Output the [X, Y] coordinate of the center of the cell containing the given text.  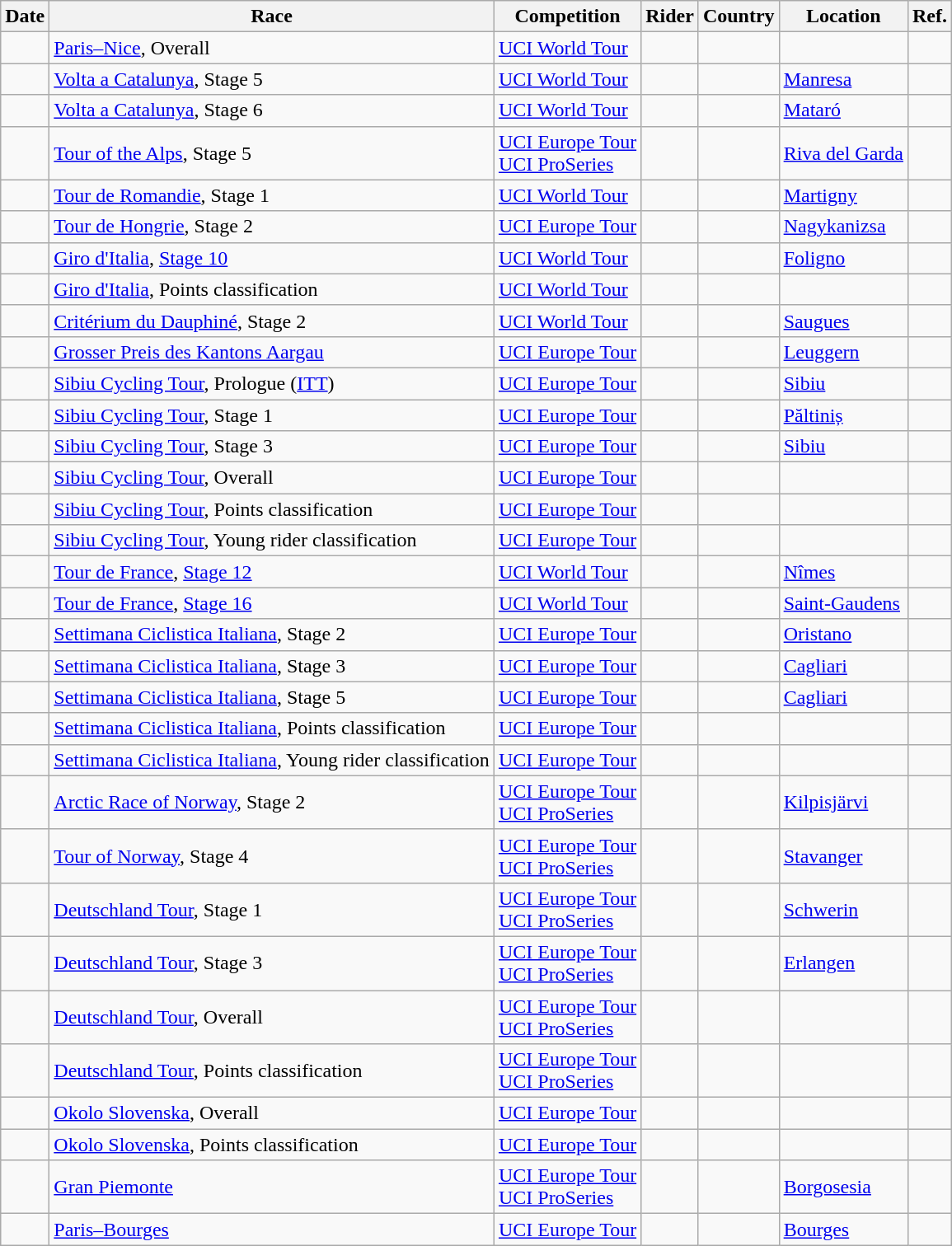
Saint-Gaudens [843, 603]
Date [25, 16]
Nagykanizsa [843, 227]
Location [843, 16]
Bourges [843, 1230]
Ref. [930, 16]
Competition [567, 16]
Sibiu Cycling Tour, Overall [272, 478]
Tour de Hongrie, Stage 2 [272, 227]
Martigny [843, 195]
Tour de France, Stage 12 [272, 572]
Arctic Race of Norway, Stage 2 [272, 803]
Grosser Preis des Kantons Aargau [272, 352]
Gran Piemonte [272, 1187]
Riva del Garda [843, 153]
Volta a Catalunya, Stage 5 [272, 79]
Paris–Bourges [272, 1230]
Race [272, 16]
Okolo Slovenska, Overall [272, 1113]
Kilpisjärvi [843, 803]
Settimana Ciclistica Italiana, Young rider classification [272, 760]
Schwerin [843, 910]
Sibiu Cycling Tour, Points classification [272, 509]
Tour de Romandie, Stage 1 [272, 195]
Oristano [843, 635]
Rider [670, 16]
Stavanger [843, 855]
Nîmes [843, 572]
Deutschland Tour, Overall [272, 1017]
Sibiu Cycling Tour, Prologue (ITT) [272, 383]
Erlangen [843, 963]
Country [739, 16]
Deutschland Tour, Points classification [272, 1071]
Deutschland Tour, Stage 3 [272, 963]
Mataró [843, 110]
Foligno [843, 258]
Tour of the Alps, Stage 5 [272, 153]
Deutschland Tour, Stage 1 [272, 910]
Sibiu Cycling Tour, Stage 3 [272, 447]
Borgosesia [843, 1187]
Tour de France, Stage 16 [272, 603]
Settimana Ciclistica Italiana, Stage 3 [272, 666]
Sibiu Cycling Tour, Stage 1 [272, 415]
Volta a Catalunya, Stage 6 [272, 110]
Critérium du Dauphiné, Stage 2 [272, 321]
Saugues [843, 321]
Leuggern [843, 352]
Okolo Slovenska, Points classification [272, 1145]
Settimana Ciclistica Italiana, Stage 2 [272, 635]
Giro d'Italia, Stage 10 [272, 258]
Manresa [843, 79]
Păltiniș [843, 415]
Giro d'Italia, Points classification [272, 289]
Settimana Ciclistica Italiana, Points classification [272, 728]
Sibiu Cycling Tour, Young rider classification [272, 541]
Tour of Norway, Stage 4 [272, 855]
Settimana Ciclistica Italiana, Stage 5 [272, 697]
Paris–Nice, Overall [272, 48]
